From the cell containing the given text, extract its center point as [x, y] coordinate. 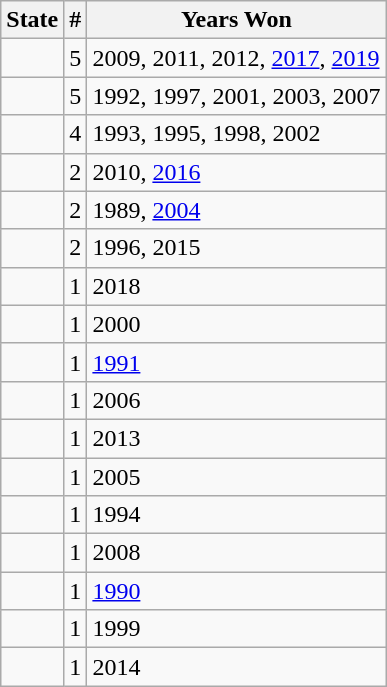
2018 [236, 286]
2014 [236, 667]
2008 [236, 553]
1990 [236, 591]
1994 [236, 515]
1996, 2015 [236, 248]
State [32, 20]
Years Won [236, 20]
2005 [236, 477]
# [76, 20]
2000 [236, 324]
4 [76, 134]
2010, 2016 [236, 172]
1999 [236, 629]
2009, 2011, 2012, 2017, 2019 [236, 58]
1992, 1997, 2001, 2003, 2007 [236, 96]
2013 [236, 438]
1991 [236, 362]
1993, 1995, 1998, 2002 [236, 134]
1989, 2004 [236, 210]
2006 [236, 400]
